Determine the (x, y) coordinate at the center of the cell enclosing the given text.  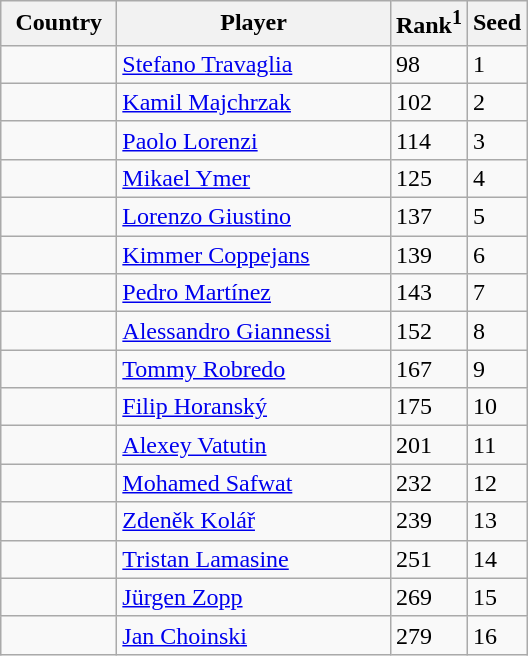
12 (496, 483)
143 (428, 293)
2 (496, 102)
15 (496, 597)
167 (428, 369)
14 (496, 559)
Filip Horanský (254, 407)
10 (496, 407)
Pedro Martínez (254, 293)
102 (428, 102)
Rank1 (428, 24)
251 (428, 559)
201 (428, 445)
114 (428, 140)
232 (428, 483)
8 (496, 331)
Jan Choinski (254, 635)
Player (254, 24)
Kimmer Coppejans (254, 255)
137 (428, 217)
4 (496, 178)
7 (496, 293)
Jürgen Zopp (254, 597)
139 (428, 255)
239 (428, 521)
125 (428, 178)
279 (428, 635)
Paolo Lorenzi (254, 140)
Country (59, 24)
9 (496, 369)
Tristan Lamasine (254, 559)
Stefano Travaglia (254, 64)
Tommy Robredo (254, 369)
Mohamed Safwat (254, 483)
175 (428, 407)
Zdeněk Kolář (254, 521)
Kamil Majchrzak (254, 102)
98 (428, 64)
152 (428, 331)
6 (496, 255)
Lorenzo Giustino (254, 217)
Mikael Ymer (254, 178)
Seed (496, 24)
Alexey Vatutin (254, 445)
3 (496, 140)
269 (428, 597)
5 (496, 217)
Alessandro Giannessi (254, 331)
1 (496, 64)
11 (496, 445)
13 (496, 521)
16 (496, 635)
